Find where the given text appears and provide that cell's center as [X, Y] coordinate. 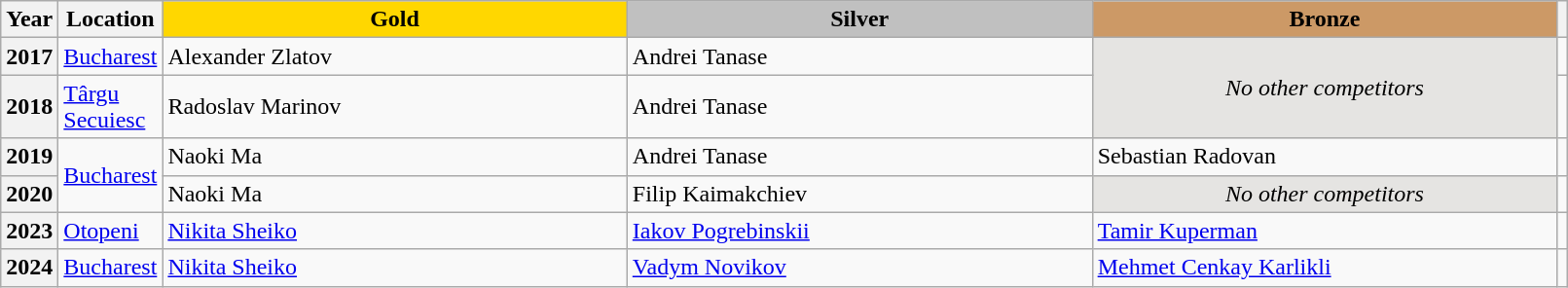
2024 [29, 268]
2017 [29, 56]
Sebastian Radovan [1325, 157]
Alexander Zlatov [395, 56]
Filip Kaimakchiev [859, 194]
Vadym Novikov [859, 268]
Mehmet Cenkay Karlikli [1325, 268]
Bronze [1325, 19]
Silver [859, 19]
Location [111, 19]
Gold [395, 19]
2019 [29, 157]
Târgu Secuiesc [111, 107]
Radoslav Marinov [395, 107]
Tamir Kuperman [1325, 231]
2018 [29, 107]
2023 [29, 231]
Otopeni [111, 231]
2020 [29, 194]
Iakov Pogrebinskii [859, 231]
Year [29, 19]
